Pinpoint the cell where the given text exists, returning its (x, y) midpoint coordinate. 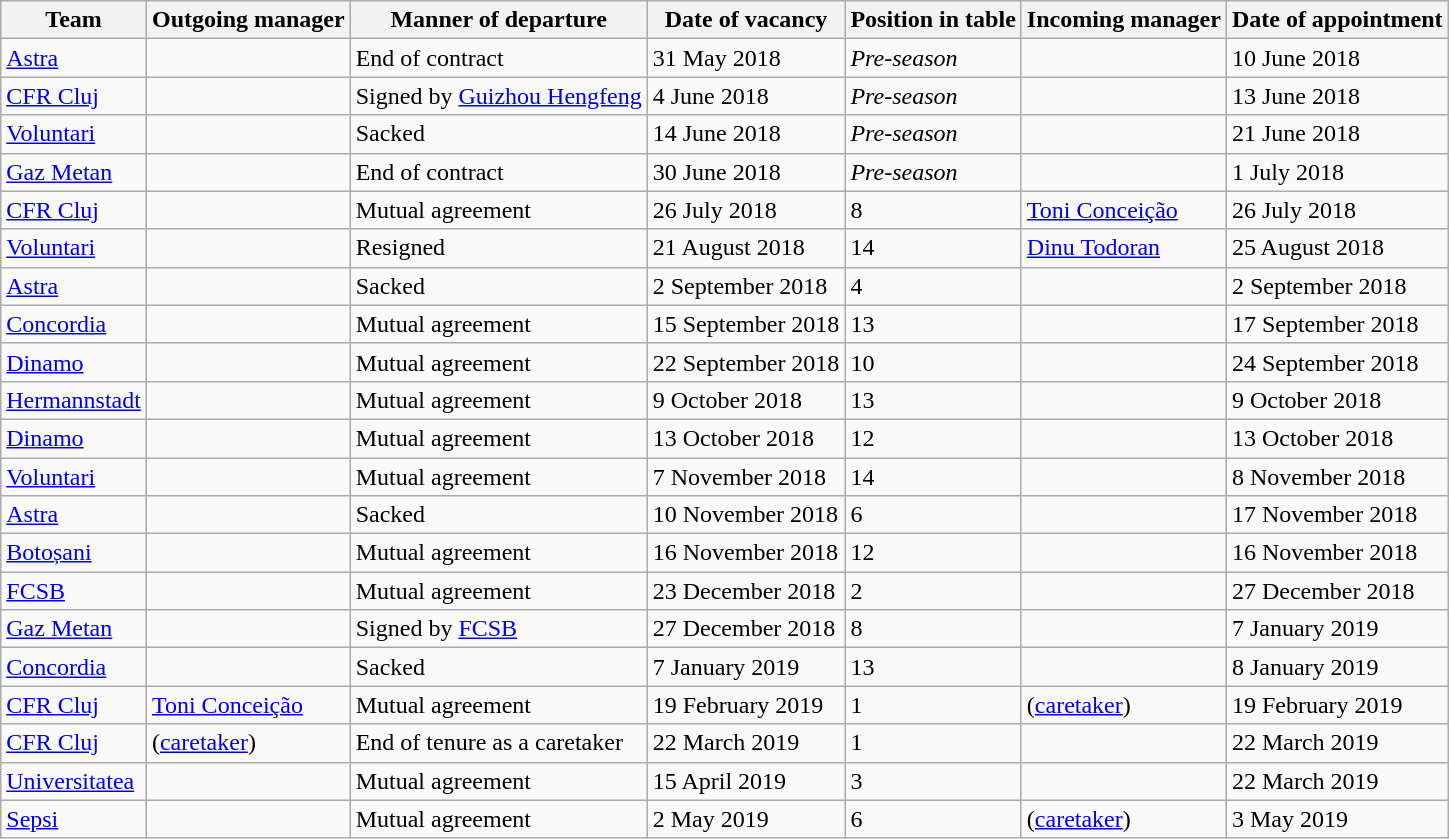
Resigned (498, 248)
4 June 2018 (746, 96)
Position in table (933, 20)
4 (933, 286)
25 August 2018 (1337, 248)
Team (74, 20)
3 (933, 781)
17 November 2018 (1337, 515)
FCSB (74, 591)
15 September 2018 (746, 324)
2 May 2019 (746, 819)
17 September 2018 (1337, 324)
Date of vacancy (746, 20)
End of tenure as a caretaker (498, 743)
8 November 2018 (1337, 477)
21 August 2018 (746, 248)
Dinu Todoran (1124, 248)
Date of appointment (1337, 20)
Hermannstadt (74, 400)
2 (933, 591)
10 November 2018 (746, 515)
Outgoing manager (248, 20)
10 (933, 362)
10 June 2018 (1337, 58)
Botoșani (74, 553)
Signed by Guizhou Hengfeng (498, 96)
8 January 2019 (1337, 667)
Universitatea (74, 781)
Manner of departure (498, 20)
14 June 2018 (746, 134)
13 June 2018 (1337, 96)
3 May 2019 (1337, 819)
Incoming manager (1124, 20)
30 June 2018 (746, 172)
Sepsi (74, 819)
Signed by FCSB (498, 629)
24 September 2018 (1337, 362)
1 July 2018 (1337, 172)
31 May 2018 (746, 58)
7 November 2018 (746, 477)
15 April 2019 (746, 781)
22 September 2018 (746, 362)
21 June 2018 (1337, 134)
23 December 2018 (746, 591)
